Locate the cell with the specified text and output its [X, Y] center coordinate. 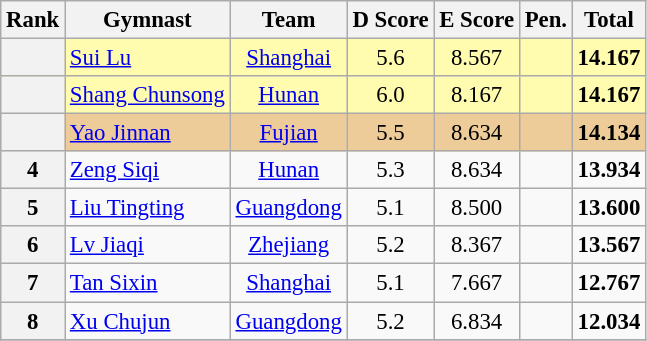
8.500 [476, 208]
Sui Lu [148, 58]
8.567 [476, 58]
5 [33, 208]
Pen. [546, 20]
E Score [476, 20]
14.134 [608, 133]
6.834 [476, 321]
Fujian [288, 133]
5.5 [390, 133]
7 [33, 283]
8.167 [476, 95]
Tan Sixin [148, 283]
6 [33, 245]
12.034 [608, 321]
7.667 [476, 283]
D Score [390, 20]
5.6 [390, 58]
Team [288, 20]
Shang Chunsong [148, 95]
13.567 [608, 245]
Xu Chujun [148, 321]
Lv Jiaqi [148, 245]
Total [608, 20]
13.600 [608, 208]
Yao Jinnan [148, 133]
6.0 [390, 95]
4 [33, 170]
Gymnast [148, 20]
Zhejiang [288, 245]
Zeng Siqi [148, 170]
8 [33, 321]
Rank [33, 20]
12.767 [608, 283]
13.934 [608, 170]
8.367 [476, 245]
Liu Tingting [148, 208]
5.3 [390, 170]
